Search for the cell housing the specified text and yield its [x, y] center coordinate. 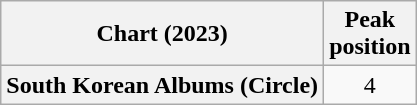
Chart (2023) [162, 34]
South Korean Albums (Circle) [162, 85]
4 [370, 85]
Peakposition [370, 34]
